Search for the cell housing the specified text and yield its [X, Y] center coordinate. 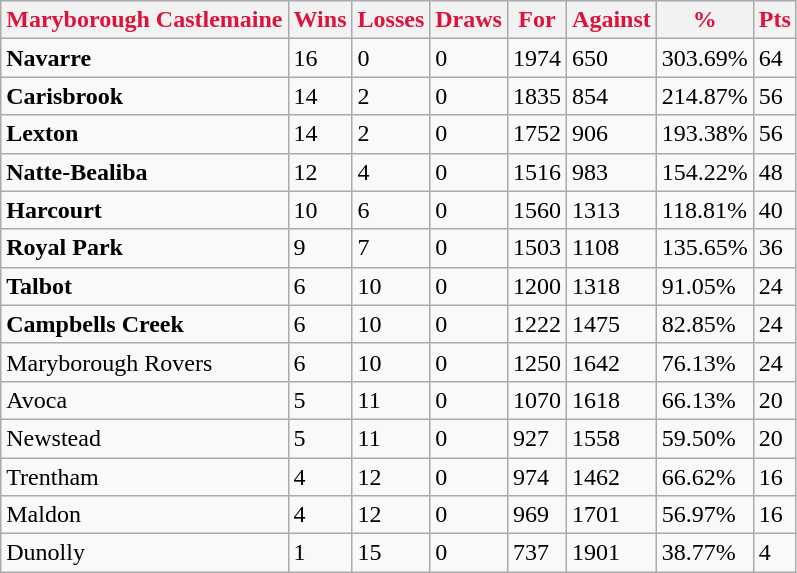
Talbot [144, 286]
56.97% [704, 515]
64 [774, 58]
Navarre [144, 58]
Trentham [144, 477]
214.87% [704, 96]
Campbells Creek [144, 324]
154.22% [704, 172]
1558 [612, 438]
650 [612, 58]
1642 [612, 362]
1835 [536, 96]
40 [774, 210]
Dunolly [144, 553]
1974 [536, 58]
906 [612, 134]
1222 [536, 324]
1318 [612, 286]
854 [612, 96]
Avoca [144, 400]
1752 [536, 134]
974 [536, 477]
15 [391, 553]
66.13% [704, 400]
Natte-Bealiba [144, 172]
Pts [774, 20]
Maryborough Castlemaine [144, 20]
1313 [612, 210]
Maldon [144, 515]
36 [774, 248]
Draws [469, 20]
Losses [391, 20]
76.13% [704, 362]
983 [612, 172]
91.05% [704, 286]
1618 [612, 400]
969 [536, 515]
Carisbrook [144, 96]
59.50% [704, 438]
1560 [536, 210]
1462 [612, 477]
135.65% [704, 248]
Harcourt [144, 210]
737 [536, 553]
66.62% [704, 477]
For [536, 20]
1503 [536, 248]
82.85% [704, 324]
1 [320, 553]
1901 [612, 553]
1701 [612, 515]
303.69% [704, 58]
Newstead [144, 438]
1250 [536, 362]
1475 [612, 324]
1516 [536, 172]
118.81% [704, 210]
193.38% [704, 134]
Maryborough Rovers [144, 362]
% [704, 20]
1070 [536, 400]
Against [612, 20]
Wins [320, 20]
Lexton [144, 134]
48 [774, 172]
Royal Park [144, 248]
38.77% [704, 553]
1108 [612, 248]
9 [320, 248]
927 [536, 438]
1200 [536, 286]
7 [391, 248]
